Determine the [x, y] coordinate at the center of the cell enclosing the given text.  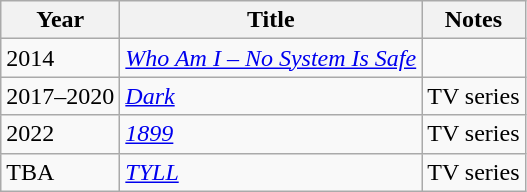
Notes [474, 20]
Year [60, 20]
TYLL [271, 172]
Dark [271, 96]
2022 [60, 134]
Who Am I – No System Is Safe [271, 58]
1899 [271, 134]
TBA [60, 172]
Title [271, 20]
2017–2020 [60, 96]
2014 [60, 58]
